Pinpoint the cell where the given text exists, returning its [X, Y] midpoint coordinate. 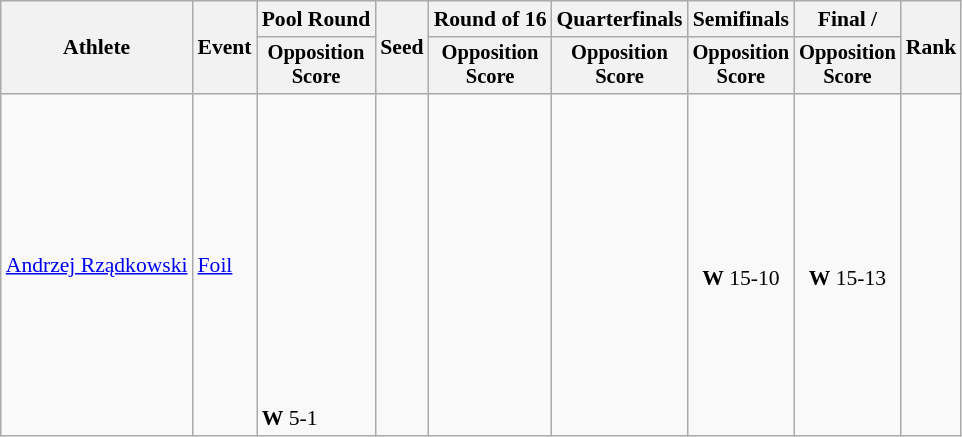
W 15-10 [742, 265]
Semifinals [742, 19]
Foil [225, 265]
Round of 16 [490, 19]
W 5-1 [316, 265]
Final / [848, 19]
Rank [932, 48]
Athlete [97, 48]
Andrzej Rządkowski [97, 265]
W 15-13 [848, 265]
Event [225, 48]
Seed [402, 48]
Quarterfinals [620, 19]
Pool Round [316, 19]
